Return the [x, y] coordinate for the center point of the cell that contains the specified text.  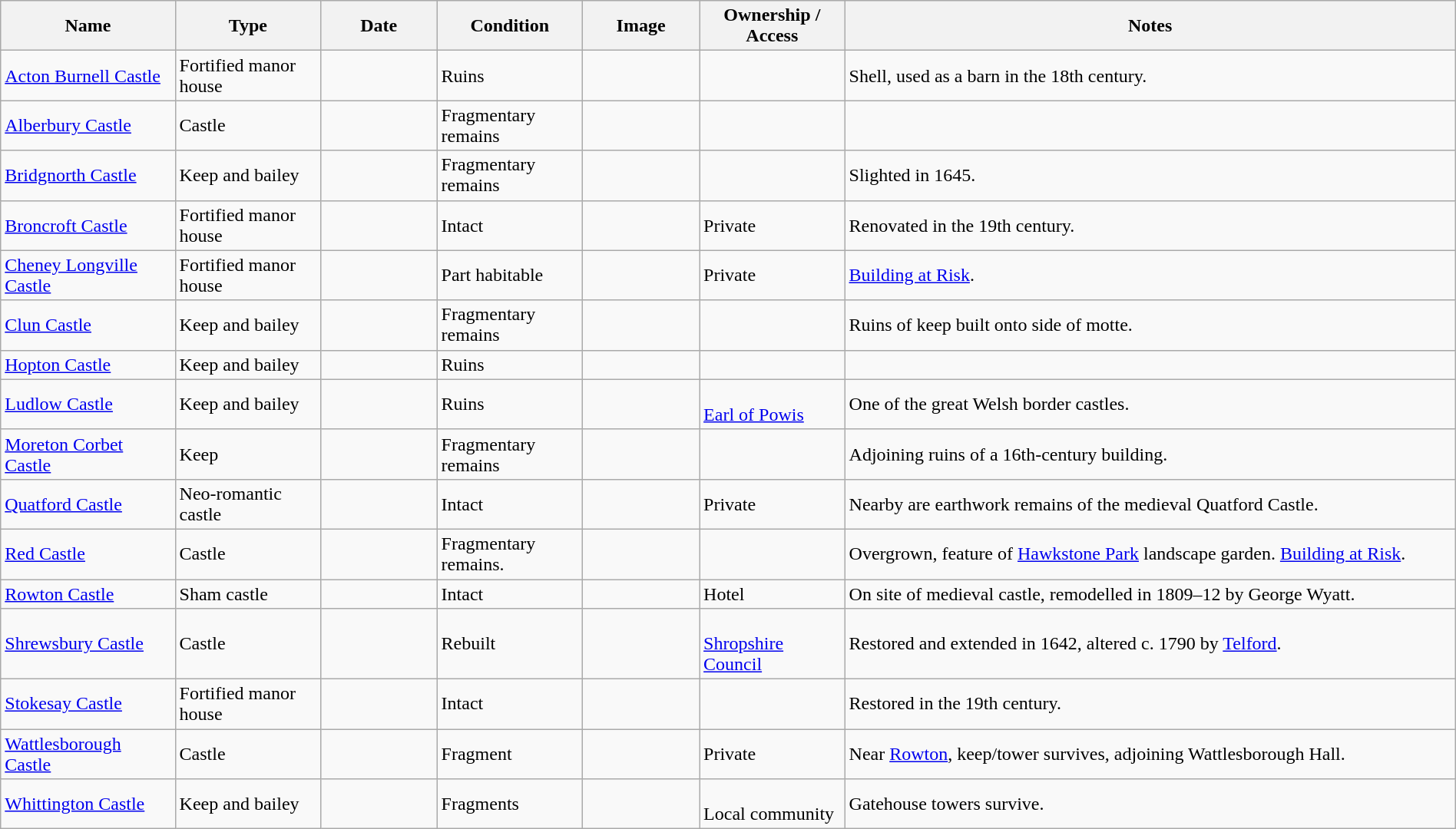
Fragment [510, 754]
Ludlow Castle [88, 404]
Broncroft Castle [88, 226]
Date [379, 26]
Renovated in the 19th century. [1150, 226]
Clun Castle [88, 325]
Part habitable [510, 275]
Type [247, 26]
Overgrown, feature of Hawkstone Park landscape garden. Building at Risk. [1150, 554]
On site of medieval castle, remodelled in 1809–12 by George Wyatt. [1150, 593]
Red Castle [88, 554]
Stokesay Castle [88, 705]
Name [88, 26]
Cheney Longville Castle [88, 275]
Keep [247, 454]
Building at Risk. [1150, 275]
Quatford Castle [88, 504]
Sham castle [247, 593]
Ruins of keep built onto side of motte. [1150, 325]
Near Rowton, keep/tower survives, adjoining Wattlesborough Hall. [1150, 754]
Hotel [773, 593]
Condition [510, 26]
Notes [1150, 26]
Gatehouse towers survive. [1150, 804]
Rebuilt [510, 644]
Wattlesborough Castle [88, 754]
Bridgnorth Castle [88, 175]
Nearby are earthwork remains of the medieval Quatford Castle. [1150, 504]
Fragments [510, 804]
Neo-romantic castle [247, 504]
Rowton Castle [88, 593]
Local community [773, 804]
Shrewsbury Castle [88, 644]
Slighted in 1645. [1150, 175]
Moreton Corbet Castle [88, 454]
Restored in the 19th century. [1150, 705]
Image [641, 26]
Ownership / Access [773, 26]
Fragmentary remains. [510, 554]
One of the great Welsh border castles. [1150, 404]
Shell, used as a barn in the 18th century. [1150, 75]
Adjoining ruins of a 16th-century building. [1150, 454]
Whittington Castle [88, 804]
Acton Burnell Castle [88, 75]
Alberbury Castle [88, 126]
Restored and extended in 1642, altered c. 1790 by Telford. [1150, 644]
Shropshire Council [773, 644]
Earl of Powis [773, 404]
Hopton Castle [88, 365]
